Locate the cell with the specified text and output its (x, y) center coordinate. 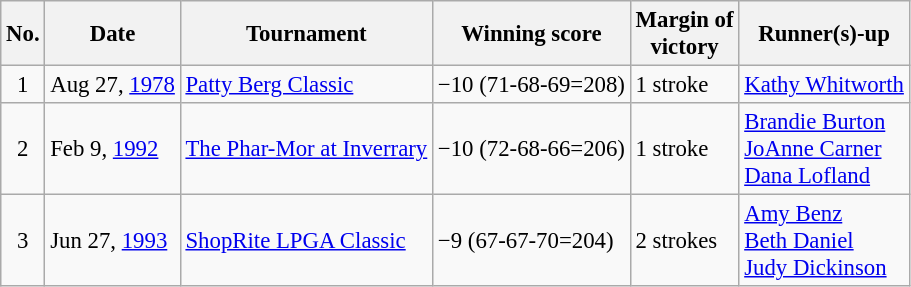
Winning score (532, 34)
Date (112, 34)
No. (23, 34)
1 (23, 85)
Aug 27, 1978 (112, 85)
2 strokes (684, 241)
Margin ofvictory (684, 34)
ShopRite LPGA Classic (306, 241)
−9 (67-67-70=204) (532, 241)
3 (23, 241)
Patty Berg Classic (306, 85)
The Phar-Mor at Inverrary (306, 149)
Tournament (306, 34)
Jun 27, 1993 (112, 241)
Kathy Whitworth (824, 85)
Brandie Burton JoAnne Carner Dana Lofland (824, 149)
−10 (72-68-66=206) (532, 149)
Amy Benz Beth Daniel Judy Dickinson (824, 241)
2 (23, 149)
−10 (71-68-69=208) (532, 85)
Runner(s)-up (824, 34)
Feb 9, 1992 (112, 149)
